From the cell containing the given text, extract its center point as [x, y] coordinate. 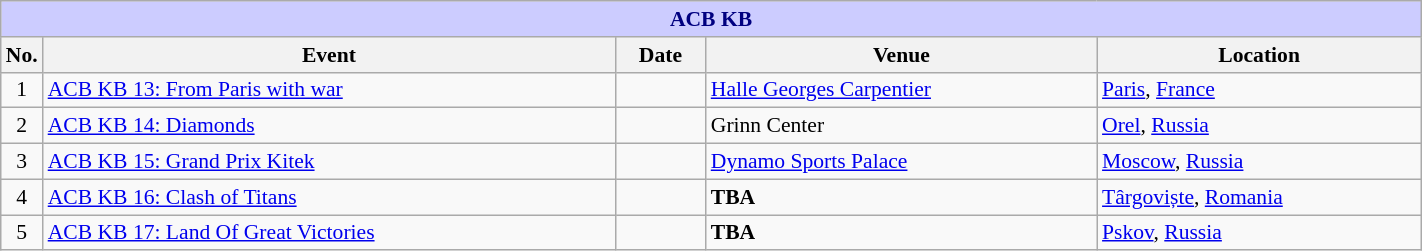
ACB KB [711, 19]
Event [330, 55]
Venue [902, 55]
Paris, France [1259, 90]
ACB KB 15: Grand Prix Kitek [330, 162]
Location [1259, 55]
Pskov, Russia [1259, 233]
ACB KB 17: Land Of Great Victories [330, 233]
Moscow, Russia [1259, 162]
Orel, Russia [1259, 126]
Dynamo Sports Palace [902, 162]
4 [22, 197]
3 [22, 162]
ACB KB 14: Diamonds [330, 126]
Târgoviște, Romania [1259, 197]
Halle Georges Carpentier [902, 90]
ACB KB 13: From Paris with war [330, 90]
ACB KB 16: Clash of Titans [330, 197]
5 [22, 233]
1 [22, 90]
2 [22, 126]
Date [660, 55]
Grinn Center [902, 126]
No. [22, 55]
